Determine the [X, Y] coordinate at the center of the cell enclosing the given text.  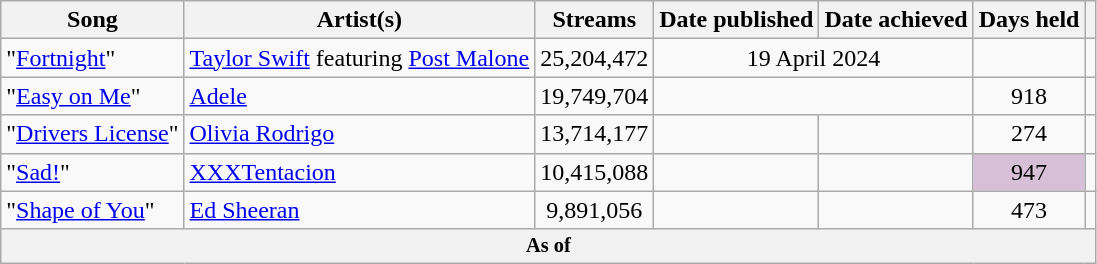
Taylor Swift featuring Post Malone [360, 58]
Date achieved [896, 20]
"Fortnight" [92, 58]
Olivia Rodrigo [360, 134]
947 [1029, 172]
"Drivers License" [92, 134]
9,891,056 [594, 210]
25,204,472 [594, 58]
Days held [1029, 20]
"Easy on Me" [92, 96]
274 [1029, 134]
13,714,177 [594, 134]
"Shape of You" [92, 210]
As of [548, 246]
19,749,704 [594, 96]
Date published [736, 20]
473 [1029, 210]
918 [1029, 96]
Ed Sheeran [360, 210]
Song [92, 20]
Artist(s) [360, 20]
19 April 2024 [814, 58]
10,415,088 [594, 172]
Adele [360, 96]
"Sad!" [92, 172]
XXXTentacion [360, 172]
Streams [594, 20]
